Return the [X, Y] coordinate for the center point of the cell that contains the specified text.  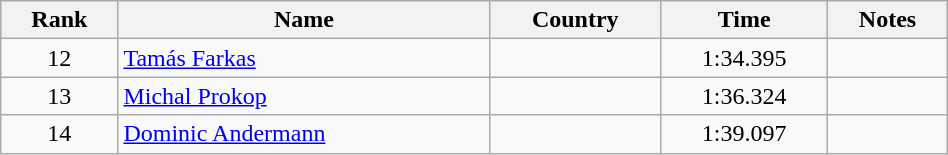
1:39.097 [744, 134]
Notes [888, 20]
1:36.324 [744, 96]
Dominic Andermann [304, 134]
Rank [60, 20]
Name [304, 20]
Time [744, 20]
Tamás Farkas [304, 58]
Michal Prokop [304, 96]
14 [60, 134]
13 [60, 96]
12 [60, 58]
Country [576, 20]
1:34.395 [744, 58]
